Capture the cell that displays the provided text and extract its (X, Y) central coordinate. 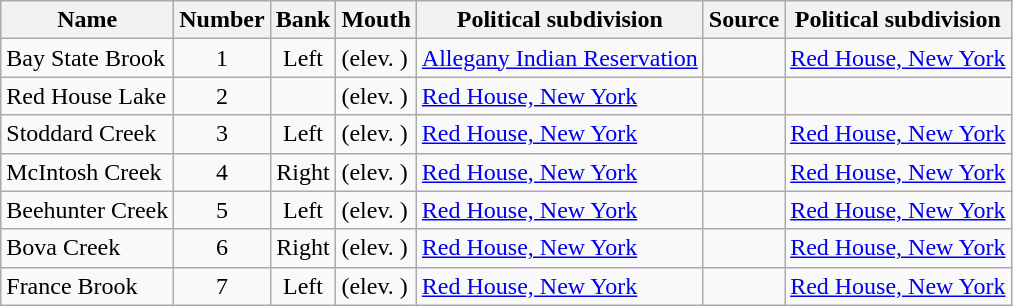
Stoddard Creek (88, 134)
Source (744, 20)
France Brook (88, 286)
McIntosh Creek (88, 172)
Allegany Indian Reservation (560, 58)
4 (222, 172)
3 (222, 134)
1 (222, 58)
7 (222, 286)
Red House Lake (88, 96)
6 (222, 248)
Mouth (376, 20)
Number (222, 20)
2 (222, 96)
Bova Creek (88, 248)
Name (88, 20)
Beehunter Creek (88, 210)
5 (222, 210)
Bay State Brook (88, 58)
Bank (303, 20)
